Identify which cell holds the provided text, then report its (X, Y) central coordinate. 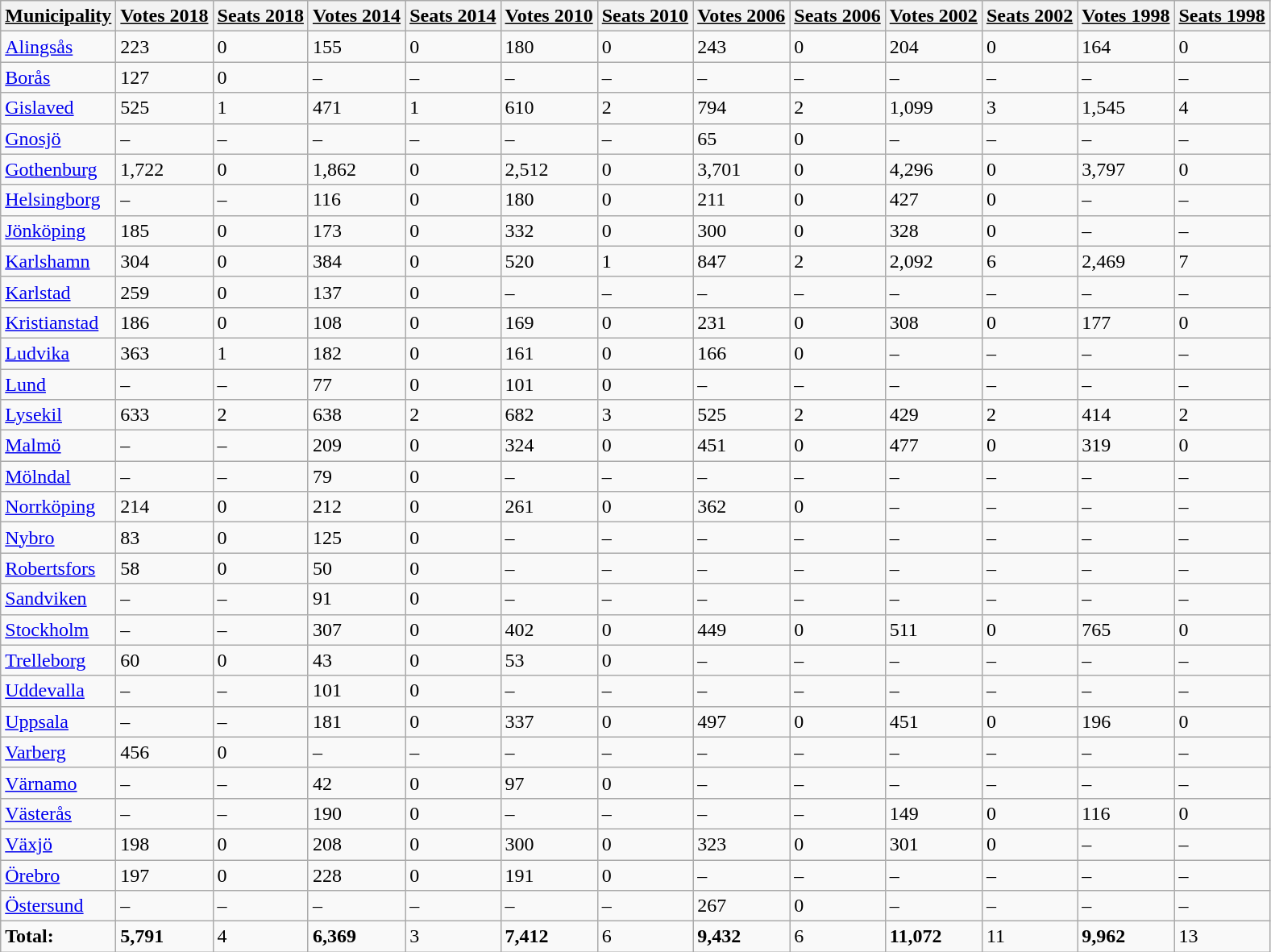
456 (164, 752)
11,072 (933, 937)
Seats 1998 (1222, 16)
324 (549, 446)
198 (164, 844)
633 (164, 415)
11 (1029, 937)
60 (164, 660)
Karlstad (58, 292)
212 (356, 507)
319 (1126, 446)
58 (164, 568)
Votes 2006 (741, 16)
182 (356, 353)
65 (741, 139)
91 (356, 599)
Stockholm (58, 630)
Seats 2002 (1029, 16)
177 (1126, 322)
13 (1222, 937)
1,099 (933, 108)
Votes 2010 (549, 16)
Gothenburg (58, 169)
Västerås (58, 813)
3,797 (1126, 169)
362 (741, 507)
7 (1222, 261)
9,962 (1126, 937)
477 (933, 446)
307 (356, 630)
847 (741, 261)
Mölndal (58, 476)
191 (549, 875)
Seats 2010 (645, 16)
Seats 2018 (260, 16)
50 (356, 568)
682 (549, 415)
5,791 (164, 937)
42 (356, 783)
209 (356, 446)
4,296 (933, 169)
43 (356, 660)
173 (356, 231)
9,432 (741, 937)
149 (933, 813)
Ludvika (58, 353)
Votes 2014 (356, 16)
164 (1126, 47)
Norrköping (58, 507)
2,092 (933, 261)
Varberg (58, 752)
Lysekil (58, 415)
137 (356, 292)
196 (1126, 721)
Seats 2006 (837, 16)
1,545 (1126, 108)
Sandviken (58, 599)
108 (356, 322)
638 (356, 415)
337 (549, 721)
Örebro (58, 875)
Borås (58, 77)
471 (356, 108)
Trelleborg (58, 660)
414 (1126, 415)
384 (356, 261)
328 (933, 231)
6,369 (356, 937)
332 (549, 231)
402 (549, 630)
161 (549, 353)
Total: (58, 937)
Nybro (58, 538)
166 (741, 353)
267 (741, 906)
1,722 (164, 169)
243 (741, 47)
Seats 2014 (453, 16)
208 (356, 844)
Värnamo (58, 783)
2,469 (1126, 261)
1,862 (356, 169)
Votes 2018 (164, 16)
Gislaved (58, 108)
Jönköping (58, 231)
186 (164, 322)
520 (549, 261)
794 (741, 108)
765 (1126, 630)
Helsingborg (58, 200)
Malmö (58, 446)
429 (933, 415)
223 (164, 47)
610 (549, 108)
228 (356, 875)
83 (164, 538)
301 (933, 844)
Uddevalla (58, 691)
197 (164, 875)
79 (356, 476)
53 (549, 660)
261 (549, 507)
97 (549, 783)
181 (356, 721)
Municipality (58, 16)
Votes 2002 (933, 16)
155 (356, 47)
185 (164, 231)
Växjö (58, 844)
Kristianstad (58, 322)
231 (741, 322)
Karlshamn (58, 261)
Lund (58, 385)
Östersund (58, 906)
2,512 (549, 169)
Gnosjö (58, 139)
7,412 (549, 937)
211 (741, 200)
77 (356, 385)
204 (933, 47)
449 (741, 630)
Votes 1998 (1126, 16)
497 (741, 721)
3,701 (741, 169)
169 (549, 322)
125 (356, 538)
304 (164, 261)
214 (164, 507)
308 (933, 322)
Uppsala (58, 721)
363 (164, 353)
Robertsfors (58, 568)
427 (933, 200)
127 (164, 77)
323 (741, 844)
259 (164, 292)
Alingsås (58, 47)
190 (356, 813)
511 (933, 630)
